Provide the [x, y] coordinate of the cell's center where the given text is located.  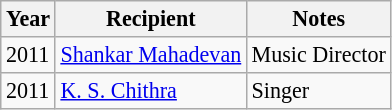
Notes [318, 18]
Recipient [150, 18]
K. S. Chithra [150, 90]
Music Director [318, 54]
Year [28, 18]
Singer [318, 90]
Shankar Mahadevan [150, 54]
